Detect which cell encompasses the target text, then output its (x, y) center coordinate. 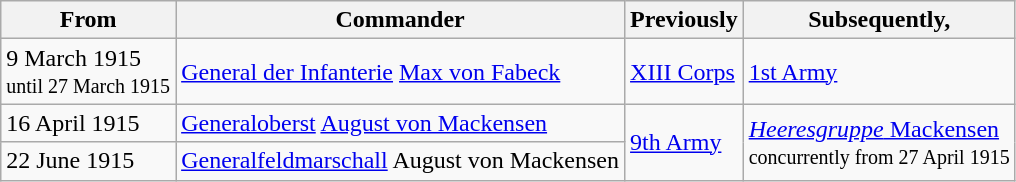
9 March 1915until 27 March 1915 (88, 72)
From (88, 20)
Subsequently, (879, 20)
22 June 1915 (88, 161)
Heeresgruppe Mackensenconcurrently from 27 April 1915 (879, 142)
Commander (400, 20)
9th Army (684, 142)
1st Army (879, 72)
General der Infanterie Max von Fabeck (400, 72)
XIII Corps (684, 72)
Generaloberst August von Mackensen (400, 123)
16 April 1915 (88, 123)
Generalfeldmarschall August von Mackensen (400, 161)
Previously (684, 20)
